For the text-containing cell, return its midpoint in (X, Y) coordinate format. 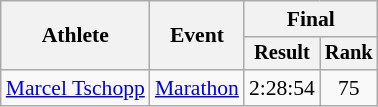
Marathon (197, 88)
75 (349, 88)
Result (282, 54)
Athlete (76, 36)
Rank (349, 54)
Final (311, 19)
Marcel Tschopp (76, 88)
2:28:54 (282, 88)
Event (197, 36)
